From the cell containing the given text, extract its center point as (X, Y) coordinate. 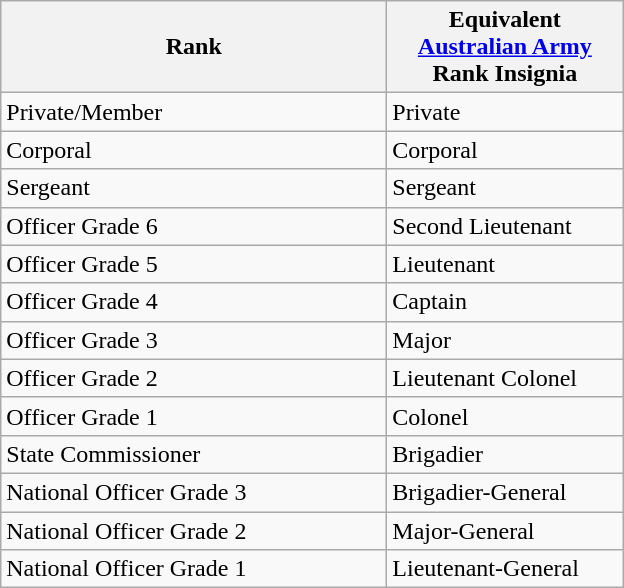
Second Lieutenant (505, 226)
Officer Grade 2 (194, 378)
Private/Member (194, 112)
Major-General (505, 531)
National Officer Grade 3 (194, 492)
National Officer Grade 1 (194, 569)
Equivalent Australian Army Rank Insignia (505, 47)
Officer Grade 1 (194, 416)
Private (505, 112)
Officer Grade 3 (194, 340)
Officer Grade 6 (194, 226)
National Officer Grade 2 (194, 531)
Brigadier-General (505, 492)
Colonel (505, 416)
Lieutenant (505, 264)
Officer Grade 5 (194, 264)
Major (505, 340)
Rank (194, 47)
Lieutenant Colonel (505, 378)
Lieutenant-General (505, 569)
Officer Grade 4 (194, 302)
Captain (505, 302)
State Commissioner (194, 454)
Brigadier (505, 454)
